Determine the [X, Y] coordinate at the center of the cell enclosing the given text.  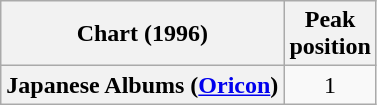
Japanese Albums (Oricon) [142, 85]
1 [330, 85]
Peak position [330, 34]
Chart (1996) [142, 34]
